Locate the cell with the specified text and output its [X, Y] center coordinate. 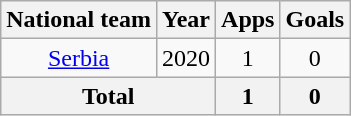
Year [186, 20]
National team [79, 20]
Total [108, 96]
2020 [186, 58]
Serbia [79, 58]
Apps [248, 20]
Goals [315, 20]
